Return [X, Y] of the center of cell containing provided text 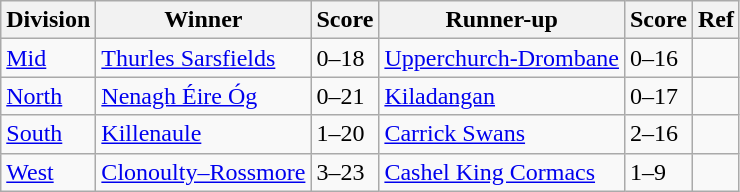
2–16 [658, 134]
South [48, 134]
0–17 [658, 96]
Ref [716, 20]
0–21 [345, 96]
Clonoulty–Rossmore [204, 172]
Winner [204, 20]
Division [48, 20]
Kiladangan [502, 96]
0–18 [345, 58]
Cashel King Cormacs [502, 172]
Thurles Sarsfields [204, 58]
0–16 [658, 58]
Nenagh Éire Óg [204, 96]
Carrick Swans [502, 134]
Mid [48, 58]
1–20 [345, 134]
North [48, 96]
Killenaule [204, 134]
3–23 [345, 172]
1–9 [658, 172]
West [48, 172]
Runner-up [502, 20]
Upperchurch-Drombane [502, 58]
